Extract the [X, Y] coordinate from the center of the cell holding the provided text.  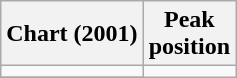
Chart (2001) [72, 34]
Peakposition [189, 34]
